Return [x, y] of the center of cell containing provided text 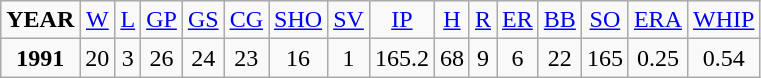
1991 [40, 58]
1 [349, 58]
165.2 [402, 58]
L [128, 20]
68 [452, 58]
20 [98, 58]
SO [604, 20]
WHIP [723, 20]
ER [518, 20]
YEAR [40, 20]
0.25 [658, 58]
GS [203, 20]
BB [560, 20]
ERA [658, 20]
GP [162, 20]
IP [402, 20]
W [98, 20]
16 [298, 58]
R [482, 20]
H [452, 20]
CG [246, 20]
165 [604, 58]
SV [349, 20]
22 [560, 58]
0.54 [723, 58]
26 [162, 58]
6 [518, 58]
3 [128, 58]
24 [203, 58]
23 [246, 58]
9 [482, 58]
SHO [298, 20]
